Find where the given text appears and provide that cell's center as (X, Y) coordinate. 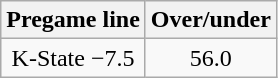
K-State −7.5 (74, 58)
56.0 (210, 58)
Pregame line (74, 20)
Over/under (210, 20)
